Return the [X, Y] coordinate for the center point of the cell that contains the specified text.  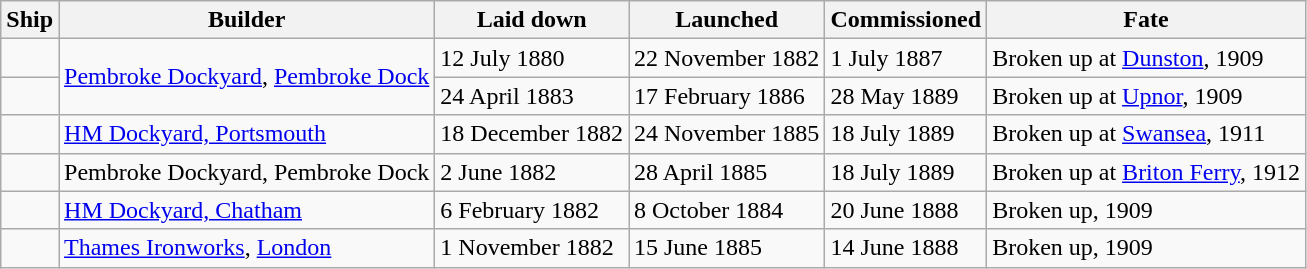
2 June 1882 [532, 172]
Laid down [532, 20]
12 July 1880 [532, 58]
20 June 1888 [906, 210]
HM Dockyard, Portsmouth [247, 134]
Launched [726, 20]
15 June 1885 [726, 248]
Commissioned [906, 20]
22 November 1882 [726, 58]
Builder [247, 20]
24 November 1885 [726, 134]
Broken up at Swansea, 1911 [1146, 134]
1 November 1882 [532, 248]
Broken up at Dunston, 1909 [1146, 58]
Broken up at Upnor, 1909 [1146, 96]
18 December 1882 [532, 134]
28 April 1885 [726, 172]
HM Dockyard, Chatham [247, 210]
Ship [30, 20]
8 October 1884 [726, 210]
24 April 1883 [532, 96]
Thames Ironworks, London [247, 248]
1 July 1887 [906, 58]
Fate [1146, 20]
28 May 1889 [906, 96]
6 February 1882 [532, 210]
14 June 1888 [906, 248]
Broken up at Briton Ferry, 1912 [1146, 172]
17 February 1886 [726, 96]
